Output the [X, Y] coordinate of the center of the cell containing the given text.  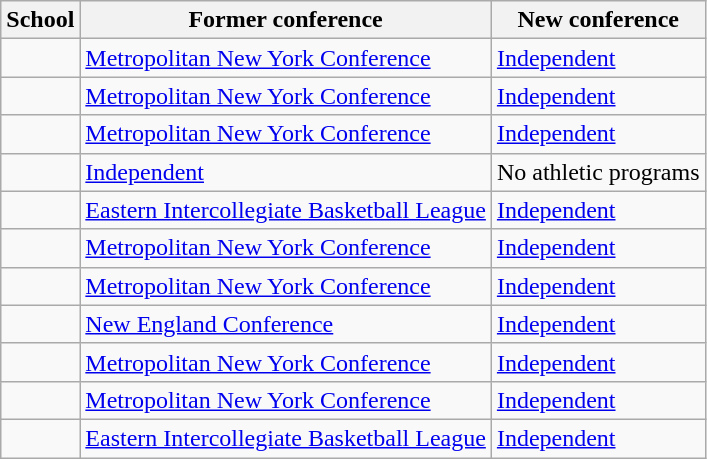
Former conference [286, 20]
School [40, 20]
No athletic programs [598, 172]
New conference [598, 20]
New England Conference [286, 324]
